Locate the cell with the specified text and output its [X, Y] center coordinate. 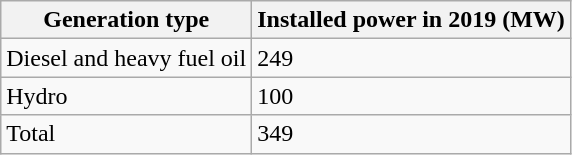
100 [412, 96]
349 [412, 134]
Total [126, 134]
Generation type [126, 20]
Installed power in 2019 (MW) [412, 20]
249 [412, 58]
Diesel and heavy fuel oil [126, 58]
Hydro [126, 96]
